Identify which cell holds the provided text, then report its (X, Y) central coordinate. 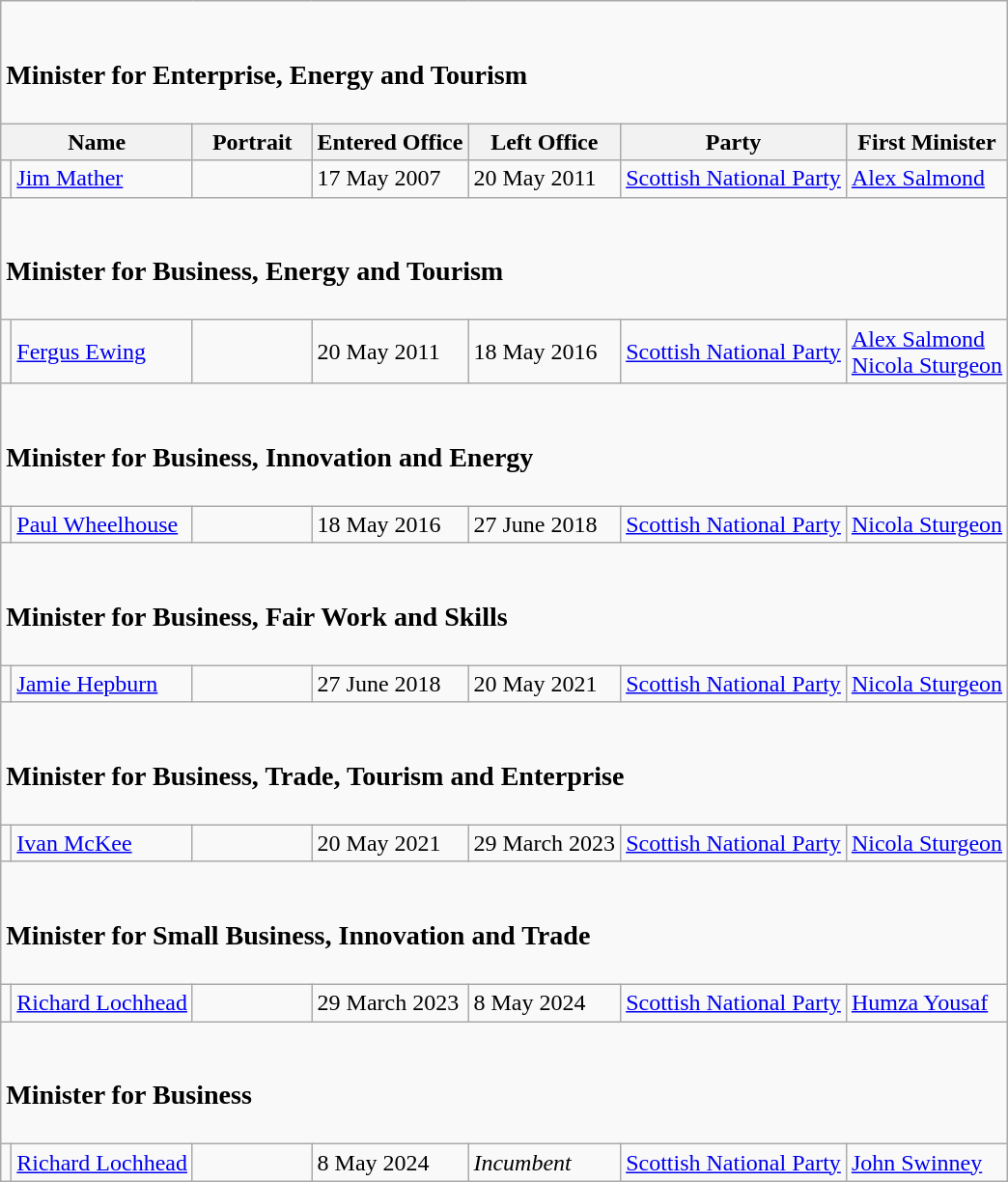
Jim Mather (102, 179)
Minister for Business (504, 1083)
Ivan McKee (102, 843)
Alex Salmond (927, 179)
Fergus Ewing (102, 352)
Jamie Hepburn (102, 684)
Paul Wheelhouse (102, 524)
Minister for Business, Innovation and Energy (504, 444)
Entered Office (390, 142)
Minister for Enterprise, Energy and Tourism (504, 62)
Minister for Small Business, Innovation and Trade (504, 923)
John Swinney (927, 1163)
Minister for Business, Fair Work and Skills (504, 605)
Alex Salmond Nicola Sturgeon (927, 352)
Name (97, 142)
Party (734, 142)
Minister for Business, Energy and Tourism (504, 259)
17 May 2007 (390, 179)
Portrait (252, 142)
Minister for Business, Trade, Tourism and Enterprise (504, 763)
Left Office (545, 142)
Humza Yousaf (927, 1002)
First Minister (927, 142)
Incumbent (545, 1163)
